Capture the cell that displays the provided text and extract its [X, Y] central coordinate. 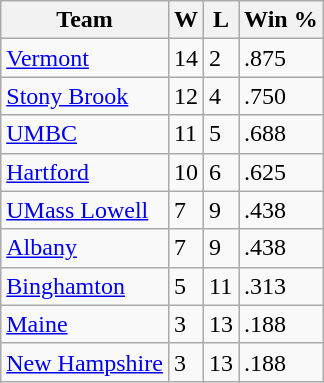
Maine [85, 324]
W [186, 20]
12 [186, 96]
Hartford [85, 172]
Binghamton [85, 286]
Vermont [85, 58]
New Hampshire [85, 362]
.750 [282, 96]
6 [222, 172]
.875 [282, 58]
Team [85, 20]
10 [186, 172]
4 [222, 96]
UMass Lowell [85, 210]
14 [186, 58]
Stony Brook [85, 96]
.688 [282, 134]
Albany [85, 248]
2 [222, 58]
L [222, 20]
.313 [282, 286]
Win % [282, 20]
.625 [282, 172]
UMBC [85, 134]
